Capture the cell that displays the provided text and extract its (X, Y) central coordinate. 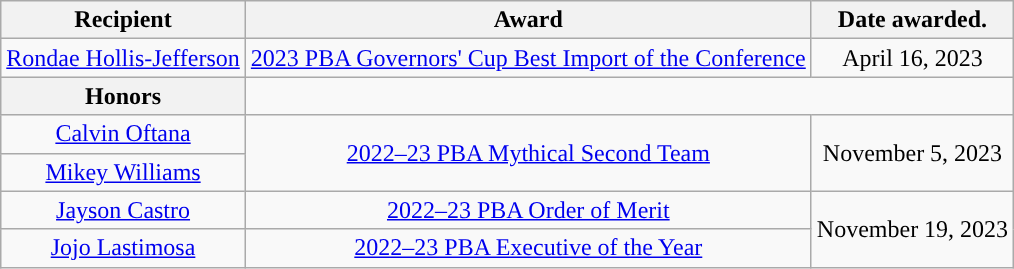
Jayson Castro (124, 210)
2022–23 PBA Executive of the Year (528, 248)
2023 PBA Governors' Cup Best Import of the Conference (528, 58)
Date awarded. (912, 20)
April 16, 2023 (912, 58)
Honors (124, 96)
Mikey Williams (124, 172)
2022–23 PBA Mythical Second Team (528, 153)
Jojo Lastimosa (124, 248)
2022–23 PBA Order of Merit (528, 210)
November 19, 2023 (912, 229)
Award (528, 20)
Calvin Oftana (124, 134)
Recipient (124, 20)
Rondae Hollis-Jefferson (124, 58)
November 5, 2023 (912, 153)
